Find where the given text appears and provide that cell's center as [X, Y] coordinate. 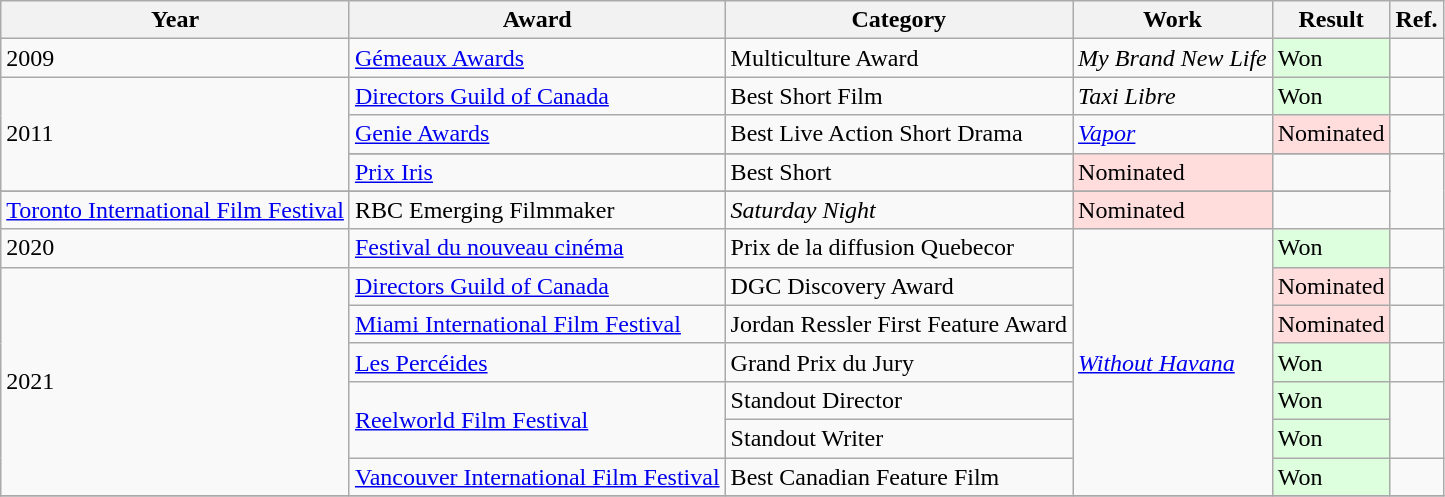
Vapor [1173, 134]
Saturday Night [898, 210]
2009 [176, 58]
My Brand New Life [1173, 58]
Grand Prix du Jury [898, 362]
Best Short Film [898, 96]
Prix de la diffusion Quebecor [898, 248]
Best Canadian Feature Film [898, 477]
Multiculture Award [898, 58]
Vancouver International Film Festival [537, 477]
Les Percéides [537, 362]
Genie Awards [537, 134]
2020 [176, 248]
Without Havana [1173, 362]
Prix Iris [537, 172]
Reelworld Film Festival [537, 419]
DGC Discovery Award [898, 286]
Taxi Libre [1173, 96]
Year [176, 20]
Award [537, 20]
Category [898, 20]
Gémeaux Awards [537, 58]
Toronto International Film Festival [176, 210]
2011 [176, 134]
Work [1173, 20]
Standout Writer [898, 438]
Festival du nouveau cinéma [537, 248]
Result [1331, 20]
Best Short [898, 172]
2021 [176, 381]
Miami International Film Festival [537, 324]
Jordan Ressler First Feature Award [898, 324]
RBC Emerging Filmmaker [537, 210]
Best Live Action Short Drama [898, 134]
Standout Director [898, 400]
Ref. [1416, 20]
